Locate the cell with the specified text and output its [x, y] center coordinate. 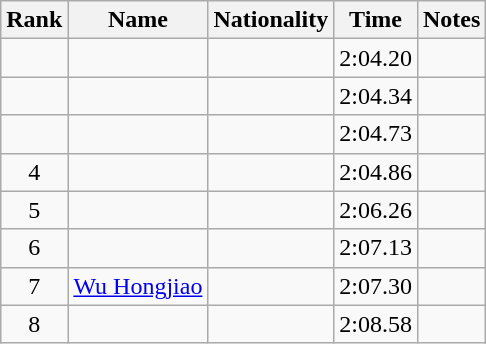
2:07.13 [376, 248]
2:04.86 [376, 172]
Nationality [271, 20]
2:04.73 [376, 134]
2:04.20 [376, 58]
7 [34, 286]
Rank [34, 20]
2:06.26 [376, 210]
Wu Hongjiao [138, 286]
Notes [451, 20]
5 [34, 210]
Time [376, 20]
4 [34, 172]
2:04.34 [376, 96]
6 [34, 248]
Name [138, 20]
2:08.58 [376, 324]
8 [34, 324]
2:07.30 [376, 286]
